Output the (x, y) coordinate of the center of the cell containing the given text.  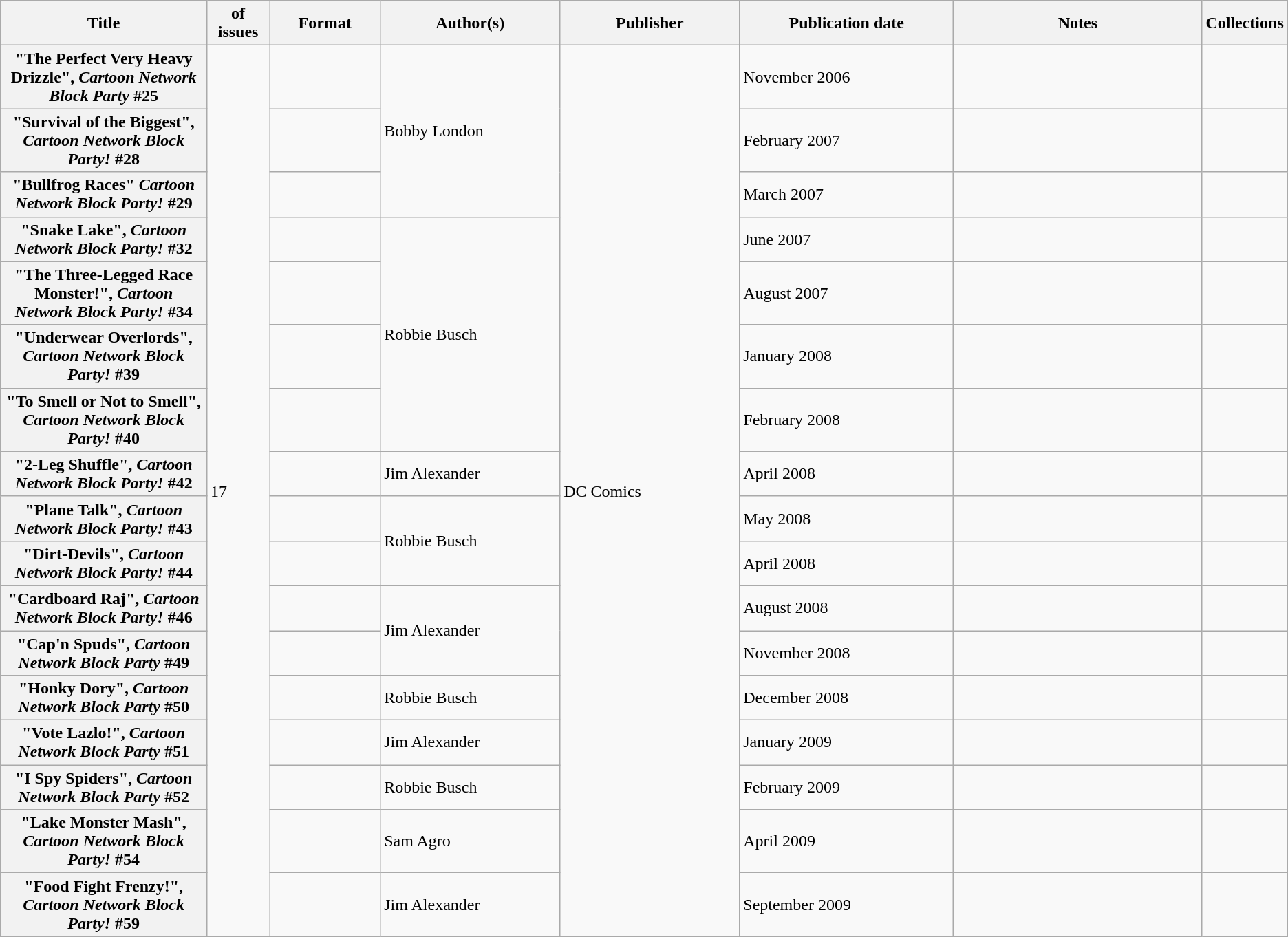
DC Comics (650, 491)
"Honky Dory", Cartoon Network Block Party #50 (104, 698)
April 2009 (846, 841)
17 (238, 491)
November 2008 (846, 652)
December 2008 (846, 698)
Title (104, 23)
"The Three-Legged Race Monster!", Cartoon Network Block Party! #34 (104, 293)
January 2009 (846, 743)
February 2008 (846, 420)
"Bullfrog Races" Cartoon Network Block Party! #29 (104, 194)
of issues (238, 23)
Collections (1245, 23)
Bobby London (471, 131)
"The Perfect Very Heavy Drizzle", Cartoon Network Block Party #25 (104, 77)
November 2006 (846, 77)
"Lake Monster Mash", Cartoon Network Block Party! #54 (104, 841)
"2-Leg Shuffle", Cartoon Network Block Party! #42 (104, 473)
June 2007 (846, 239)
"Vote Lazlo!", Cartoon Network Block Party #51 (104, 743)
September 2009 (846, 905)
February 2009 (846, 787)
"Underwear Overlords", Cartoon Network Block Party! #39 (104, 356)
Publication date (846, 23)
August 2008 (846, 608)
"Snake Lake", Cartoon Network Block Party! #32 (104, 239)
"I Spy Spiders", Cartoon Network Block Party #52 (104, 787)
January 2008 (846, 356)
"Food Fight Frenzy!", Cartoon Network Block Party! #59 (104, 905)
Format (325, 23)
"Dirt-Devils", Cartoon Network Block Party! #44 (104, 563)
Sam Agro (471, 841)
August 2007 (846, 293)
March 2007 (846, 194)
"Survival of the Biggest", Cartoon Network Block Party! #28 (104, 140)
"Cap'n Spuds", Cartoon Network Block Party #49 (104, 652)
Author(s) (471, 23)
Publisher (650, 23)
"To Smell or Not to Smell", Cartoon Network Block Party! #40 (104, 420)
Notes (1077, 23)
May 2008 (846, 519)
February 2007 (846, 140)
"Plane Talk", Cartoon Network Block Party! #43 (104, 519)
"Cardboard Raj", Cartoon Network Block Party! #46 (104, 608)
